Return the (X, Y) coordinate for the center point of the cell that contains the specified text.  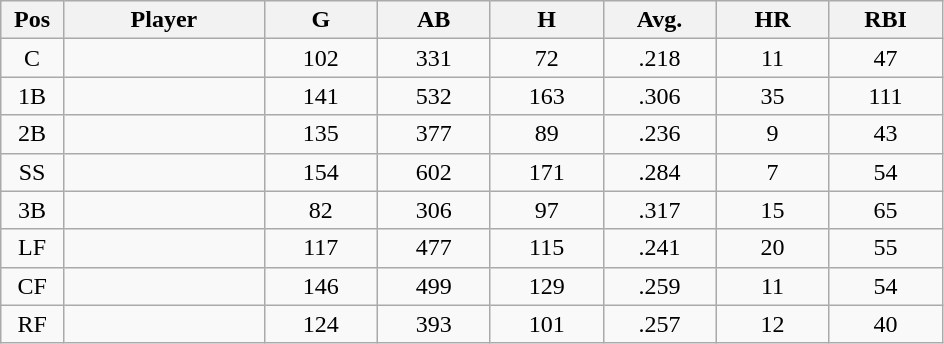
.284 (660, 172)
65 (886, 210)
.259 (660, 286)
602 (434, 172)
AB (434, 20)
.257 (660, 324)
72 (546, 58)
154 (320, 172)
101 (546, 324)
20 (772, 248)
499 (434, 286)
124 (320, 324)
12 (772, 324)
HR (772, 20)
3B (32, 210)
Player (164, 20)
331 (434, 58)
SS (32, 172)
Pos (32, 20)
135 (320, 134)
89 (546, 134)
532 (434, 96)
CF (32, 286)
1B (32, 96)
.306 (660, 96)
7 (772, 172)
146 (320, 286)
47 (886, 58)
477 (434, 248)
102 (320, 58)
.317 (660, 210)
G (320, 20)
RF (32, 324)
Avg. (660, 20)
H (546, 20)
.236 (660, 134)
RBI (886, 20)
97 (546, 210)
377 (434, 134)
C (32, 58)
393 (434, 324)
163 (546, 96)
43 (886, 134)
82 (320, 210)
.241 (660, 248)
129 (546, 286)
LF (32, 248)
40 (886, 324)
141 (320, 96)
171 (546, 172)
117 (320, 248)
115 (546, 248)
15 (772, 210)
35 (772, 96)
306 (434, 210)
.218 (660, 58)
55 (886, 248)
111 (886, 96)
2B (32, 134)
9 (772, 134)
